Return (X, Y) of the center of cell containing provided text 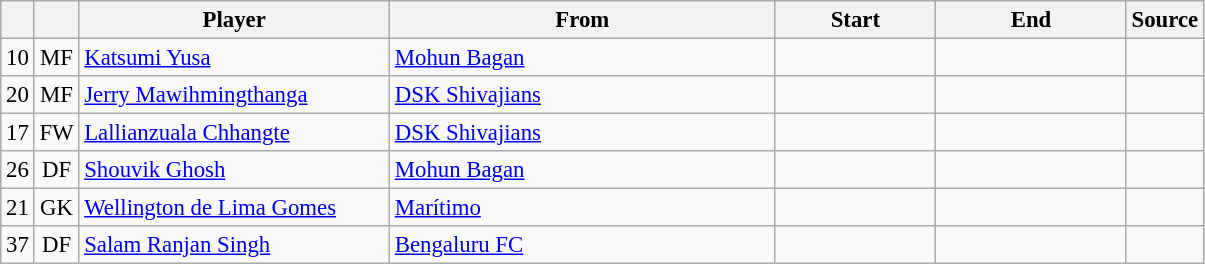
Salam Ranjan Singh (234, 245)
End (1032, 20)
Bengaluru FC (582, 245)
Player (234, 20)
Katsumi Yusa (234, 58)
GK (56, 208)
From (582, 20)
20 (18, 95)
FW (56, 133)
Shouvik Ghosh (234, 170)
Lallianzuala Chhangte (234, 133)
26 (18, 170)
10 (18, 58)
Wellington de Lima Gomes (234, 208)
Jerry Mawihmingthanga (234, 95)
Source (1164, 20)
17 (18, 133)
37 (18, 245)
Marítimo (582, 208)
21 (18, 208)
Start (856, 20)
